Find where the given text appears and provide that cell's center as [X, Y] coordinate. 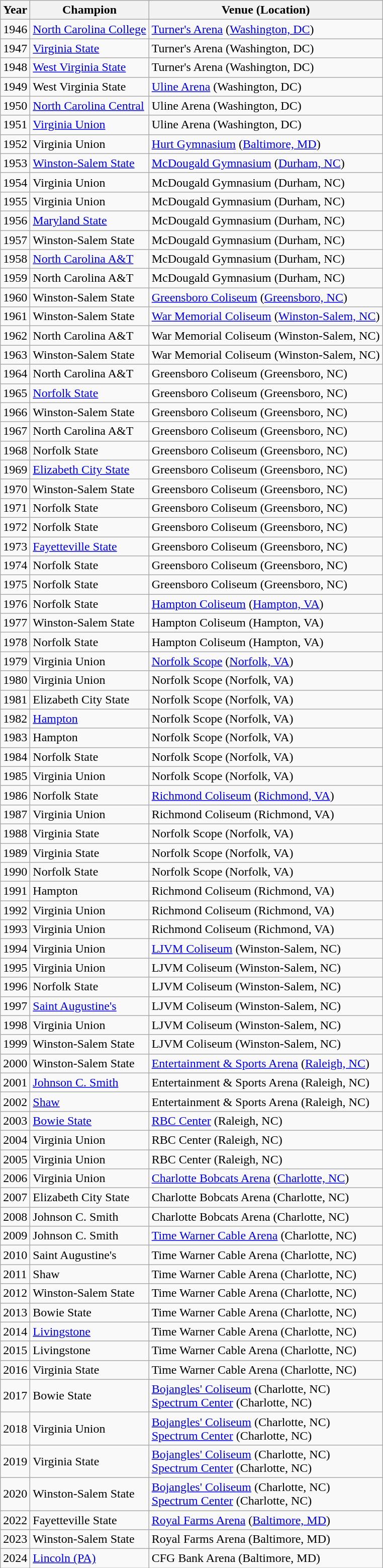
2024 [15, 1558]
1982 [15, 719]
1955 [15, 201]
1996 [15, 987]
1958 [15, 259]
1950 [15, 106]
2022 [15, 1520]
1979 [15, 661]
Lincoln (PA) [89, 1558]
1971 [15, 508]
1969 [15, 469]
1984 [15, 757]
1967 [15, 431]
2013 [15, 1312]
1994 [15, 949]
1963 [15, 355]
1983 [15, 738]
1952 [15, 144]
1992 [15, 910]
1948 [15, 67]
2007 [15, 1198]
1959 [15, 278]
2018 [15, 1428]
1975 [15, 585]
2014 [15, 1331]
2004 [15, 1140]
1970 [15, 489]
1957 [15, 240]
2005 [15, 1159]
1988 [15, 833]
2001 [15, 1082]
1976 [15, 604]
1964 [15, 374]
1946 [15, 29]
1960 [15, 297]
1997 [15, 1006]
1978 [15, 642]
2015 [15, 1351]
1977 [15, 623]
Venue (Location) [265, 10]
1985 [15, 776]
1949 [15, 87]
1954 [15, 182]
1972 [15, 527]
2019 [15, 1461]
1989 [15, 853]
2003 [15, 1121]
2020 [15, 1494]
1993 [15, 929]
1951 [15, 125]
1973 [15, 546]
1990 [15, 872]
1962 [15, 336]
1961 [15, 317]
2010 [15, 1255]
2008 [15, 1217]
1956 [15, 220]
1995 [15, 968]
1953 [15, 163]
1986 [15, 795]
2017 [15, 1396]
2006 [15, 1179]
2009 [15, 1236]
CFG Bank Arena (Baltimore, MD) [265, 1558]
1987 [15, 814]
Champion [89, 10]
2012 [15, 1293]
1981 [15, 699]
1965 [15, 393]
1999 [15, 1044]
Maryland State [89, 220]
1968 [15, 450]
1998 [15, 1025]
1991 [15, 891]
Hurt Gymnasium (Baltimore, MD) [265, 144]
2023 [15, 1539]
North Carolina College [89, 29]
2011 [15, 1274]
2000 [15, 1063]
Year [15, 10]
North Carolina Central [89, 106]
2002 [15, 1102]
1980 [15, 680]
2016 [15, 1370]
1947 [15, 48]
1966 [15, 412]
1974 [15, 566]
